Pinpoint the cell where the given text exists, returning its (X, Y) midpoint coordinate. 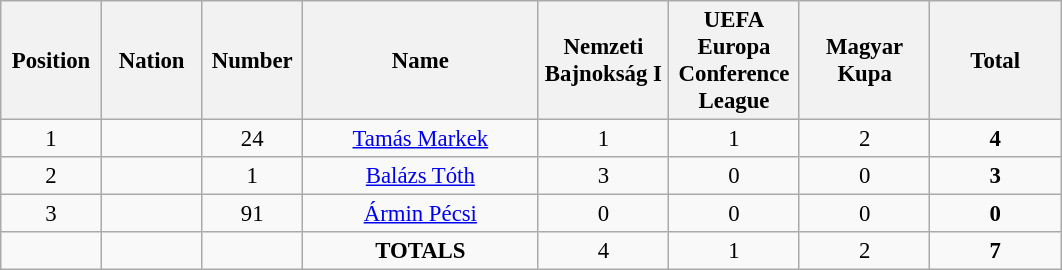
24 (252, 139)
Name (421, 60)
Nemzeti Bajnokság I (604, 60)
Ármin Pécsi (421, 214)
Magyar Kupa (864, 60)
Balázs Tóth (421, 176)
Number (252, 60)
Total (996, 60)
TOTALS (421, 251)
7 (996, 251)
Tamás Markek (421, 139)
Position (52, 60)
UEFA Europa Conference League (734, 60)
Nation (152, 60)
91 (252, 214)
